Return (X, Y) of the center of cell containing provided text 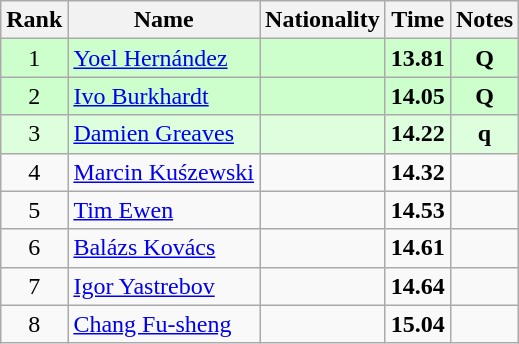
Nationality (323, 20)
Ivo Burkhardt (164, 96)
14.32 (418, 172)
2 (34, 96)
13.81 (418, 58)
14.64 (418, 286)
Notes (484, 20)
7 (34, 286)
Tim Ewen (164, 210)
Balázs Kovács (164, 248)
1 (34, 58)
Name (164, 20)
14.53 (418, 210)
14.61 (418, 248)
Rank (34, 20)
8 (34, 324)
Igor Yastrebov (164, 286)
Damien Greaves (164, 134)
Yoel Hernández (164, 58)
3 (34, 134)
15.04 (418, 324)
5 (34, 210)
q (484, 134)
14.22 (418, 134)
Chang Fu-sheng (164, 324)
4 (34, 172)
14.05 (418, 96)
6 (34, 248)
Time (418, 20)
Marcin Kuśzewski (164, 172)
